Return [X, Y] of the center of cell containing provided text 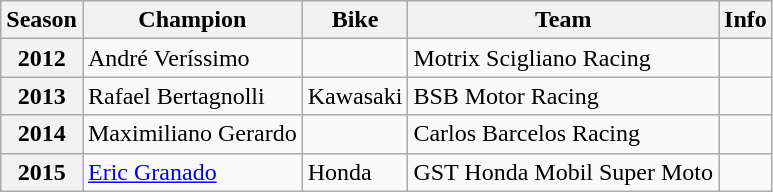
2012 [42, 58]
Honda [355, 172]
Season [42, 20]
2015 [42, 172]
Maximiliano Gerardo [192, 134]
GST Honda Mobil Super Moto [564, 172]
Champion [192, 20]
Carlos Barcelos Racing [564, 134]
2014 [42, 134]
Info [746, 20]
Bike [355, 20]
Team [564, 20]
Rafael Bertagnolli [192, 96]
Kawasaki [355, 96]
2013 [42, 96]
Motrix Scigliano Racing [564, 58]
Eric Granado [192, 172]
BSB Motor Racing [564, 96]
André Veríssimo [192, 58]
